Pinpoint the cell where the given text exists, returning its [X, Y] midpoint coordinate. 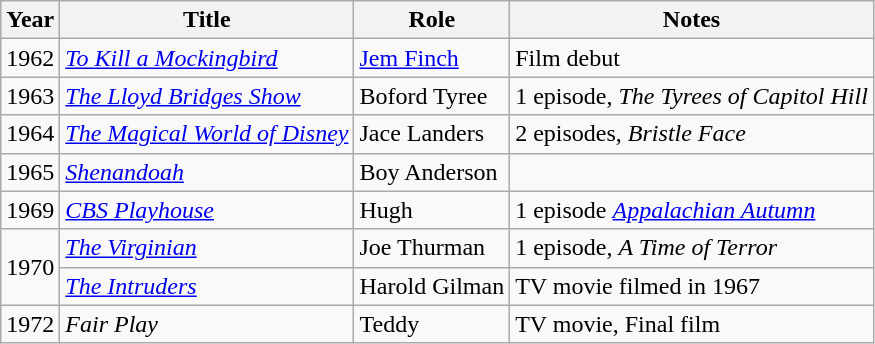
To Kill a Mockingbird [207, 58]
Role [432, 20]
Notes [692, 20]
1 episode Appalachian Autumn [692, 210]
Joe Thurman [432, 248]
1970 [30, 267]
1962 [30, 58]
Film debut [692, 58]
Boy Anderson [432, 172]
1963 [30, 96]
Teddy [432, 324]
1 episode, The Tyrees of Capitol Hill [692, 96]
1972 [30, 324]
TV movie, Final film [692, 324]
Harold Gilman [432, 286]
2 episodes, Bristle Face [692, 134]
1969 [30, 210]
The Virginian [207, 248]
1 episode, A Time of Terror [692, 248]
The Magical World of Disney [207, 134]
The Intruders [207, 286]
Boford Tyree [432, 96]
1964 [30, 134]
Title [207, 20]
Hugh [432, 210]
1965 [30, 172]
Shenandoah [207, 172]
The Lloyd Bridges Show [207, 96]
Jace Landers [432, 134]
TV movie filmed in 1967 [692, 286]
Year [30, 20]
Jem Finch [432, 58]
CBS Playhouse [207, 210]
Fair Play [207, 324]
